Provide the [X, Y] coordinate of the cell's center where the given text is located.  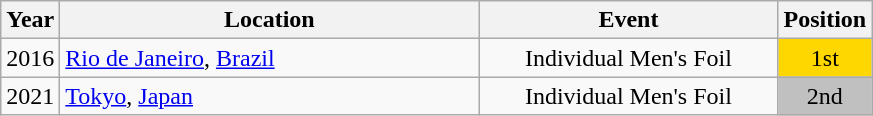
Location [270, 20]
Position [825, 20]
Event [628, 20]
2nd [825, 96]
2021 [30, 96]
1st [825, 58]
Tokyo, Japan [270, 96]
Year [30, 20]
2016 [30, 58]
Rio de Janeiro, Brazil [270, 58]
